Pinpoint the cell where the given text exists, returning its [X, Y] midpoint coordinate. 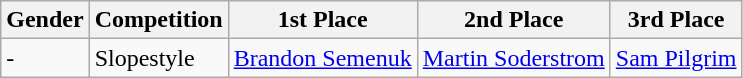
Slopestyle [158, 58]
Competition [158, 20]
- [45, 58]
Gender [45, 20]
Sam Pilgrim [676, 58]
3rd Place [676, 20]
1st Place [322, 20]
2nd Place [514, 20]
Brandon Semenuk [322, 58]
Martin Soderstrom [514, 58]
